Locate the cell with the specified text and output its [x, y] center coordinate. 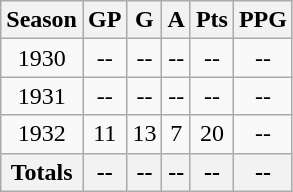
G [144, 20]
13 [144, 134]
7 [176, 134]
PPG [262, 20]
Pts [212, 20]
A [176, 20]
11 [104, 134]
1932 [42, 134]
Totals [42, 172]
20 [212, 134]
1930 [42, 58]
Season [42, 20]
1931 [42, 96]
GP [104, 20]
